Provide the (X, Y) coordinate of the cell's center where the given text is located.  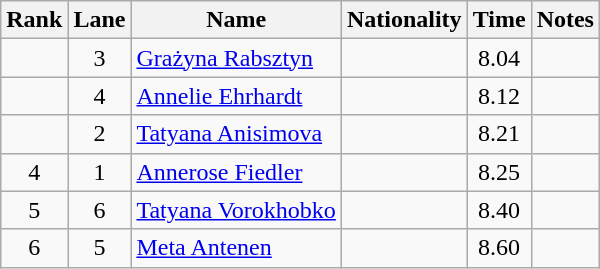
3 (100, 58)
Annerose Fiedler (236, 172)
Annelie Ehrhardt (236, 96)
Name (236, 20)
Notes (565, 20)
Nationality (404, 20)
2 (100, 134)
Time (499, 20)
Lane (100, 20)
8.60 (499, 248)
8.21 (499, 134)
Rank (34, 20)
8.12 (499, 96)
Tatyana Anisimova (236, 134)
Tatyana Vorokhobko (236, 210)
Grażyna Rabsztyn (236, 58)
1 (100, 172)
8.25 (499, 172)
8.40 (499, 210)
Meta Antenen (236, 248)
8.04 (499, 58)
